Find where the given text appears and provide that cell's center as [x, y] coordinate. 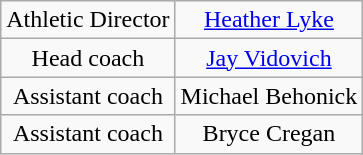
Jay Vidovich [269, 58]
Heather Lyke [269, 20]
Head coach [88, 58]
Bryce Cregan [269, 134]
Michael Behonick [269, 96]
Athletic Director [88, 20]
